Scan for the cell matching the given text and deliver its [X, Y] coordinate at center. 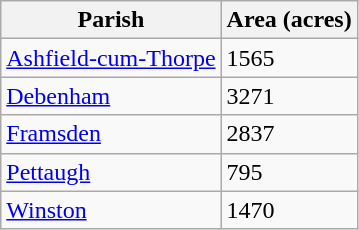
Winston [111, 210]
1565 [289, 58]
795 [289, 172]
1470 [289, 210]
Pettaugh [111, 172]
Ashfield-cum-Thorpe [111, 58]
3271 [289, 96]
Debenham [111, 96]
Framsden [111, 134]
Parish [111, 20]
2837 [289, 134]
Area (acres) [289, 20]
